Search for the cell housing the specified text and yield its [x, y] center coordinate. 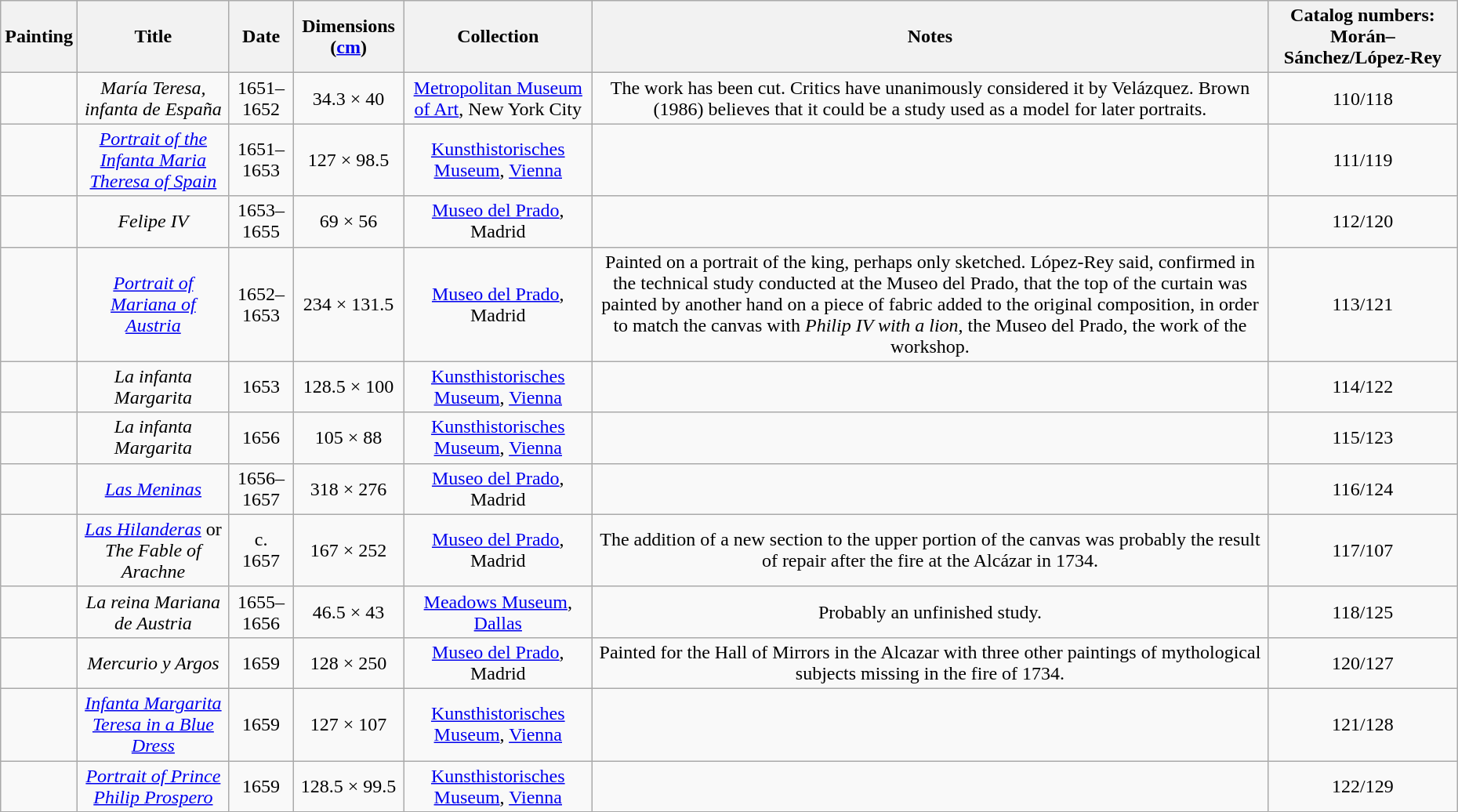
Painting [39, 37]
Portrait of the Infanta Maria Theresa of Spain [154, 160]
Metropolitan Museum of Art, New York City [498, 99]
María Teresa, infanta de España [154, 99]
Probably an unfinished study. [930, 611]
116/124 [1363, 489]
118/125 [1363, 611]
The addition of a new section to the upper portion of the canvas was probably the result of repair after the fire at the Alcázar in 1734. [930, 550]
111/119 [1363, 160]
Title [154, 37]
Las Hilanderas or The Fable of Arachne [154, 550]
122/129 [1363, 785]
Date [261, 37]
114/122 [1363, 387]
113/121 [1363, 304]
112/120 [1363, 221]
Las Meninas [154, 489]
1651–1652 [261, 99]
127 × 98.5 [348, 160]
Notes [930, 37]
1653 [261, 387]
c. 1657 [261, 550]
128.5 × 99.5 [348, 785]
Collection [498, 37]
234 × 131.5 [348, 304]
1652–1653 [261, 304]
1656–1657 [261, 489]
121/128 [1363, 724]
318 × 276 [348, 489]
Dimensions (cm) [348, 37]
Portrait of Mariana of Austria [154, 304]
Portrait of Prince Philip Prospero [154, 785]
120/127 [1363, 663]
Mercurio y Argos [154, 663]
1656 [261, 437]
128 × 250 [348, 663]
110/118 [1363, 99]
127 × 107 [348, 724]
La reina Mariana de Austria [154, 611]
1651–1653 [261, 160]
Catalog numbers: Morán–Sánchez/López-Rey [1363, 37]
46.5 × 43 [348, 611]
69 × 56 [348, 221]
117/107 [1363, 550]
167 × 252 [348, 550]
1655–1656 [261, 611]
115/123 [1363, 437]
Infanta Margarita Teresa in a Blue Dress [154, 724]
128.5 × 100 [348, 387]
Felipe IV [154, 221]
1653–1655 [261, 221]
105 × 88 [348, 437]
34.3 × 40 [348, 99]
Meadows Museum, Dallas [498, 611]
Painted for the Hall of Mirrors in the Alcazar with three other paintings of mythological subjects missing in the fire of 1734. [930, 663]
